Detect which cell encompasses the target text, then output its [x, y] center coordinate. 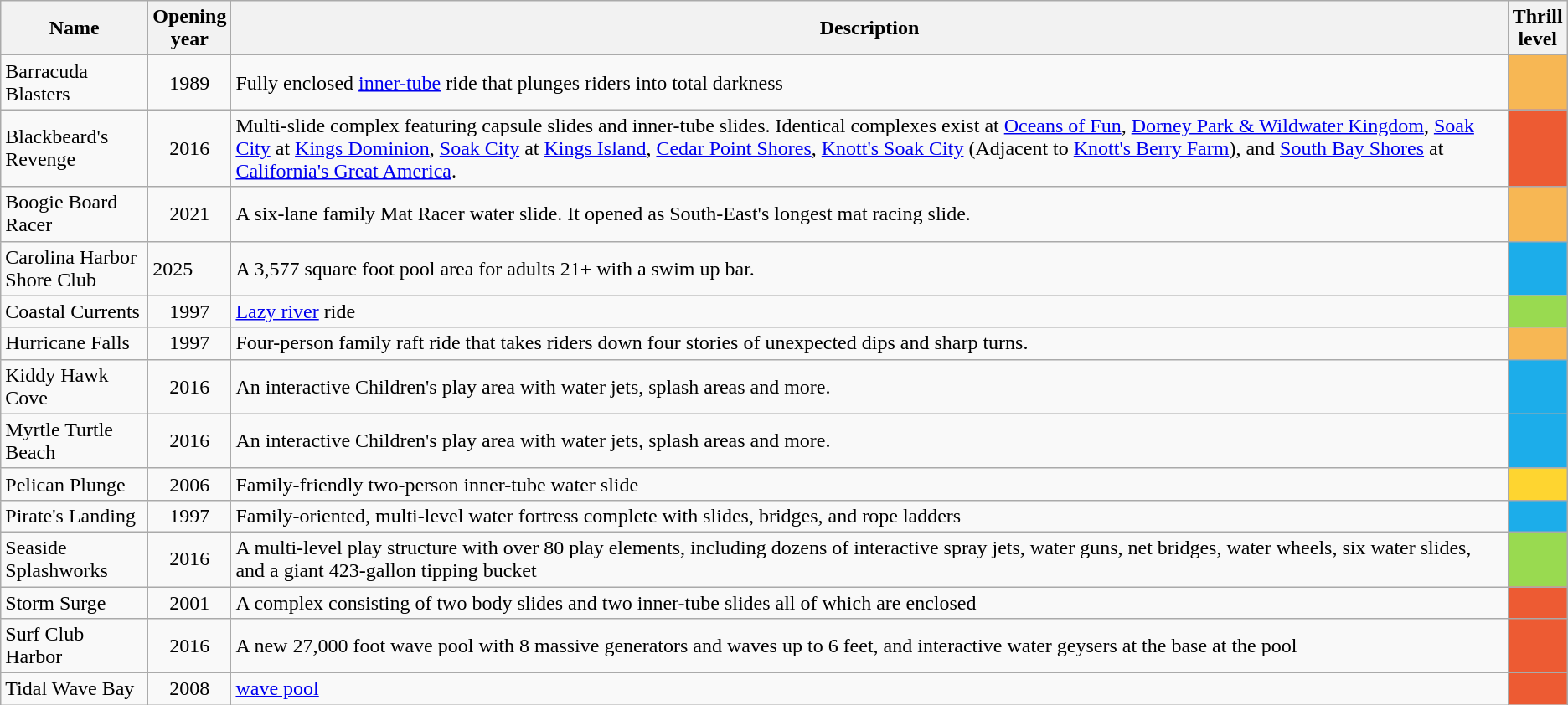
Barracuda Blasters [75, 82]
Storm Surge [75, 602]
Myrtle Turtle Beach [75, 440]
2001 [189, 602]
2021 [189, 214]
1989 [189, 82]
2008 [189, 689]
Surf Club Harbor [75, 646]
A six-lane family Mat Racer water slide. It opened as South-East's longest mat racing slide. [869, 214]
Opening year [189, 28]
Pirate's Landing [75, 516]
wave pool [869, 689]
2006 [189, 484]
Lazy river ride [869, 311]
Four-person family raft ride that takes riders down four stories of unexpected dips and sharp turns. [869, 343]
Description [869, 28]
2025 [189, 268]
Hurricane Falls [75, 343]
A complex consisting of two body slides and two inner-tube slides all of which are enclosed [869, 602]
Family-friendly two-person inner-tube water slide [869, 484]
A new 27,000 foot wave pool with 8 massive generators and waves up to 6 feet, and interactive water geysers at the base at the pool [869, 646]
A 3,577 square foot pool area for adults 21+ with a swim up bar. [869, 268]
Fully enclosed inner-tube ride that plunges riders into total darkness [869, 82]
Boogie Board Racer [75, 214]
Blackbeard's Revenge [75, 148]
Seaside Splashworks [75, 559]
Coastal Currents [75, 311]
Tidal Wave Bay [75, 689]
Thrilllevel [1538, 28]
Name [75, 28]
Family-oriented, multi-level water fortress complete with slides, bridges, and rope ladders [869, 516]
Pelican Plunge [75, 484]
Carolina Harbor Shore Club [75, 268]
Kiddy Hawk Cove [75, 387]
